Pinpoint the cell where the given text exists, returning its (X, Y) midpoint coordinate. 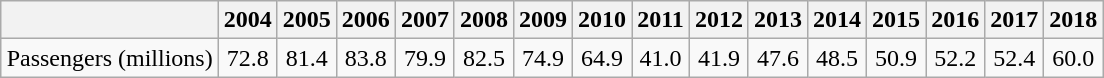
Passengers (millions) (110, 58)
2017 (1014, 20)
2012 (718, 20)
2009 (544, 20)
52.2 (956, 58)
2008 (484, 20)
81.4 (306, 58)
2018 (1074, 20)
47.6 (778, 58)
52.4 (1014, 58)
82.5 (484, 58)
50.9 (896, 58)
2006 (366, 20)
41.9 (718, 58)
2016 (956, 20)
2004 (248, 20)
72.8 (248, 58)
48.5 (838, 58)
2013 (778, 20)
2007 (424, 20)
2014 (838, 20)
2005 (306, 20)
41.0 (661, 58)
60.0 (1074, 58)
2011 (661, 20)
64.9 (602, 58)
2015 (896, 20)
79.9 (424, 58)
74.9 (544, 58)
83.8 (366, 58)
2010 (602, 20)
